Search for the cell housing the specified text and yield its (x, y) center coordinate. 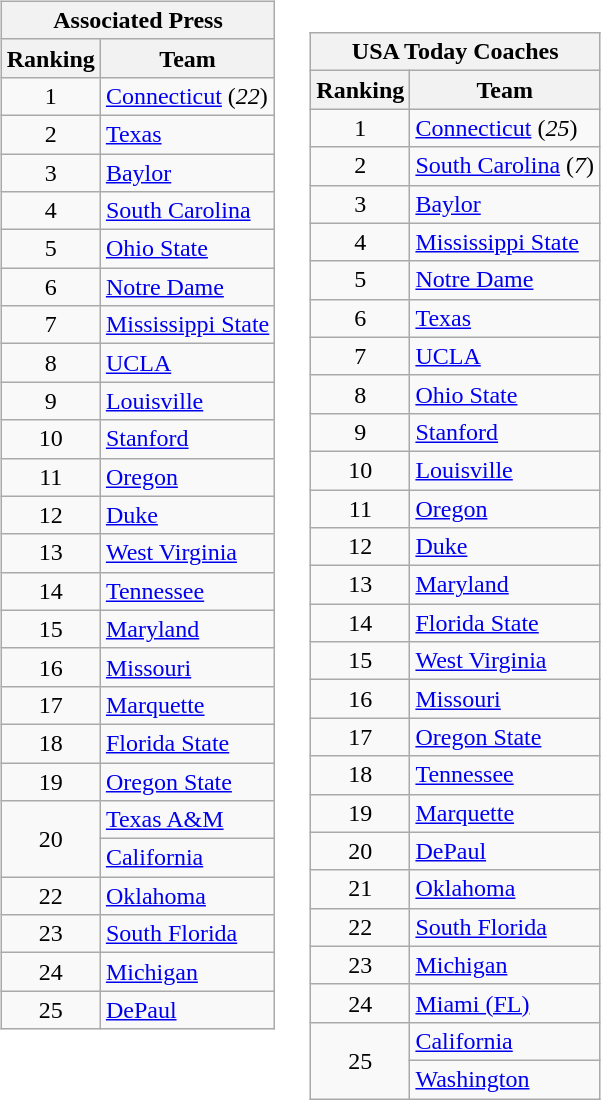
Washington (505, 1079)
South Carolina (7) (505, 166)
Connecticut (22) (187, 96)
Texas A&M (187, 820)
USA Today Coaches (456, 52)
21 (360, 889)
South Carolina (187, 211)
Miami (FL) (505, 1003)
Connecticut (25) (505, 128)
Associated Press (138, 20)
